Capture the cell that displays the provided text and extract its [x, y] central coordinate. 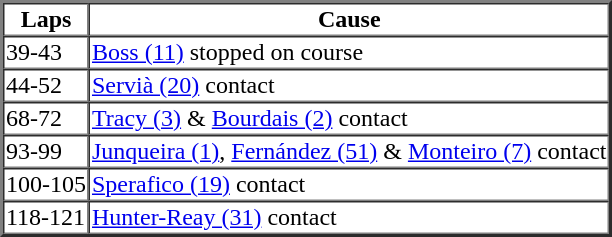
68-72 [46, 118]
Cause [350, 20]
118-121 [46, 218]
93-99 [46, 152]
Sperafico (19) contact [350, 184]
Servià (20) contact [350, 86]
Hunter-Reay (31) contact [350, 218]
Laps [46, 20]
39-43 [46, 52]
44-52 [46, 86]
100-105 [46, 184]
Tracy (3) & Bourdais (2) contact [350, 118]
Boss (11) stopped on course [350, 52]
Junqueira (1), Fernández (51) & Monteiro (7) contact [350, 152]
